Return (x, y) of the center of cell containing provided text 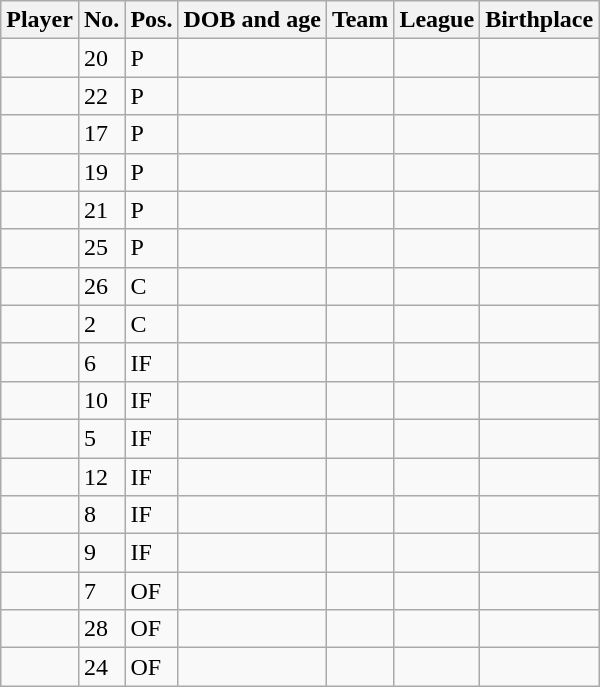
League (437, 20)
20 (101, 58)
5 (101, 438)
25 (101, 248)
9 (101, 553)
7 (101, 591)
26 (101, 286)
2 (101, 324)
Birthplace (540, 20)
Player (40, 20)
22 (101, 96)
8 (101, 515)
Team (360, 20)
19 (101, 172)
21 (101, 210)
24 (101, 667)
DOB and age (252, 20)
28 (101, 629)
No. (101, 20)
6 (101, 362)
10 (101, 400)
17 (101, 134)
Pos. (152, 20)
12 (101, 477)
